Locate the cell with the specified text and output its (x, y) center coordinate. 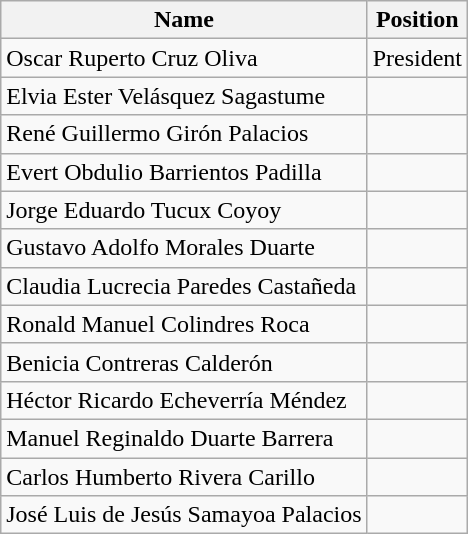
Jorge Eduardo Tucux Coyoy (184, 210)
René Guillermo Girón Palacios (184, 134)
President (417, 58)
Benicia Contreras Calderón (184, 362)
Oscar Ruperto Cruz Oliva (184, 58)
Héctor Ricardo Echeverría Méndez (184, 400)
Elvia Ester Velásquez Sagastume (184, 96)
Name (184, 20)
Claudia Lucrecia Paredes Castañeda (184, 286)
José Luis de Jesús Samayoa Palacios (184, 515)
Position (417, 20)
Manuel Reginaldo Duarte Barrera (184, 438)
Carlos Humberto Rivera Carillo (184, 477)
Ronald Manuel Colindres Roca (184, 324)
Evert Obdulio Barrientos Padilla (184, 172)
Gustavo Adolfo Morales Duarte (184, 248)
